Identify which cell holds the provided text, then report its (X, Y) central coordinate. 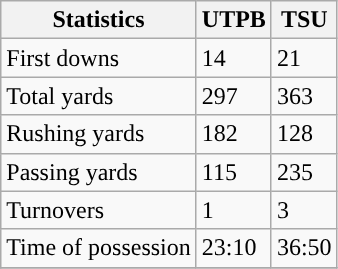
Total yards (99, 96)
Turnovers (99, 210)
235 (304, 172)
1 (234, 210)
23:10 (234, 248)
182 (234, 134)
363 (304, 96)
Time of possession (99, 248)
Passing yards (99, 172)
36:50 (304, 248)
14 (234, 58)
128 (304, 134)
21 (304, 58)
297 (234, 96)
TSU (304, 20)
Rushing yards (99, 134)
3 (304, 210)
UTPB (234, 20)
115 (234, 172)
First downs (99, 58)
Statistics (99, 20)
